Capture the cell that displays the provided text and extract its (X, Y) central coordinate. 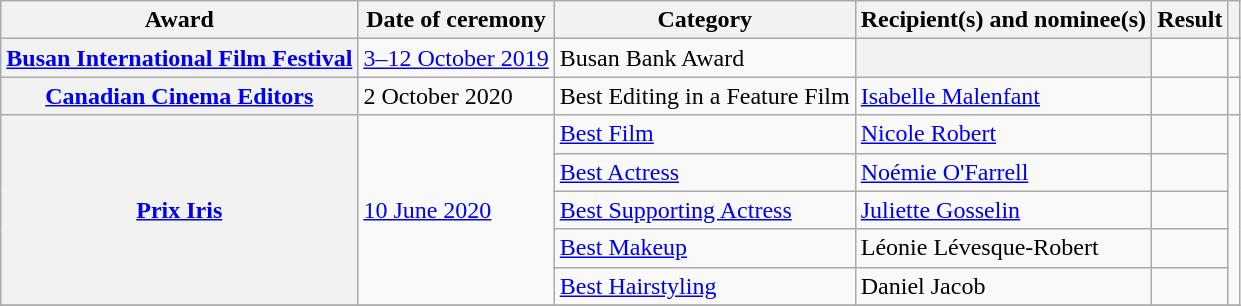
Award (180, 20)
2 October 2020 (456, 96)
Busan Bank Award (704, 58)
Canadian Cinema Editors (180, 96)
Isabelle Malenfant (1003, 96)
Prix Iris (180, 210)
Best Makeup (704, 248)
Léonie Lévesque-Robert (1003, 248)
Best Editing in a Feature Film (704, 96)
Best Hairstyling (704, 286)
Noémie O'Farrell (1003, 172)
Recipient(s) and nominee(s) (1003, 20)
Nicole Robert (1003, 134)
Best Supporting Actress (704, 210)
3–12 October 2019 (456, 58)
Busan International Film Festival (180, 58)
Category (704, 20)
Best Film (704, 134)
Result (1190, 20)
Date of ceremony (456, 20)
Daniel Jacob (1003, 286)
Best Actress (704, 172)
10 June 2020 (456, 210)
Juliette Gosselin (1003, 210)
